Scan for the cell matching the given text and deliver its [X, Y] coordinate at center. 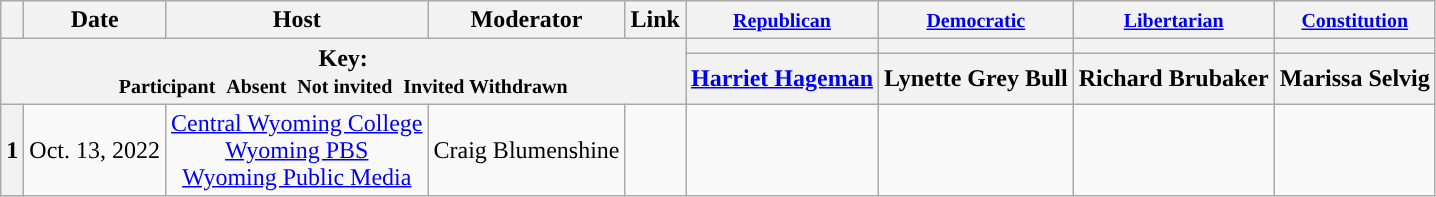
Link [655, 20]
Libertarian [1174, 20]
Host [297, 20]
Harriet Hageman [782, 78]
Date [95, 20]
Key: Participant Absent Not invited Invited Withdrawn [344, 72]
Lynette Grey Bull [976, 78]
Marissa Selvig [1354, 78]
Moderator [526, 20]
Democratic [976, 20]
Craig Blumenshine [526, 150]
Central Wyoming CollegeWyoming PBSWyoming Public Media [297, 150]
Republican [782, 20]
Oct. 13, 2022 [95, 150]
1 [12, 150]
Constitution [1354, 20]
Richard Brubaker [1174, 78]
